Search for the cell housing the specified text and yield its [x, y] center coordinate. 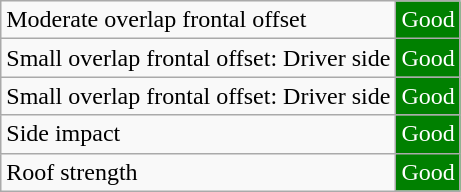
Side impact [198, 134]
Roof strength [198, 172]
Moderate overlap frontal offset [198, 20]
